Find where the given text appears and provide that cell's center as (x, y) coordinate. 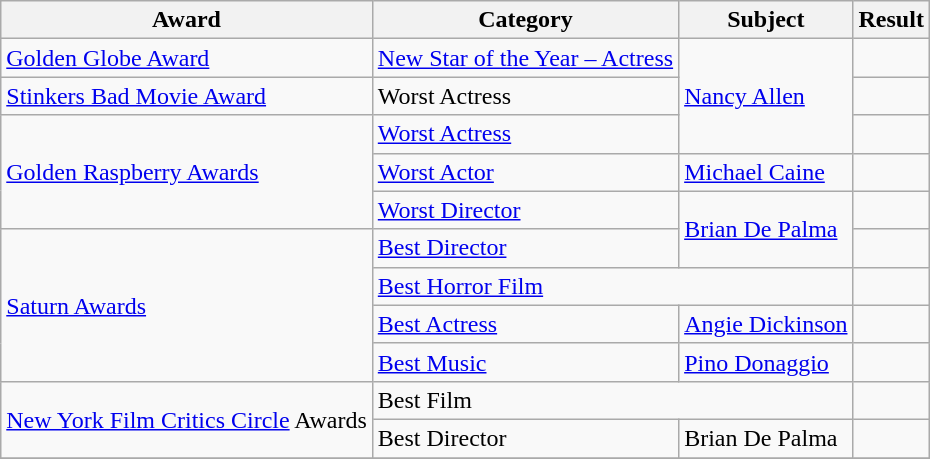
Golden Raspberry Awards (187, 172)
Worst Director (525, 210)
Best Actress (525, 324)
Angie Dickinson (766, 324)
Best Horror Film (612, 286)
Category (525, 20)
Michael Caine (766, 172)
Best Film (612, 400)
Saturn Awards (187, 305)
Golden Globe Award (187, 58)
Award (187, 20)
Worst Actor (525, 172)
Best Music (525, 362)
New Star of the Year – Actress (525, 58)
Pino Donaggio (766, 362)
Result (891, 20)
New York Film Critics Circle Awards (187, 419)
Subject (766, 20)
Stinkers Bad Movie Award (187, 96)
Nancy Allen (766, 96)
